Return [x, y] of the center of cell containing provided text 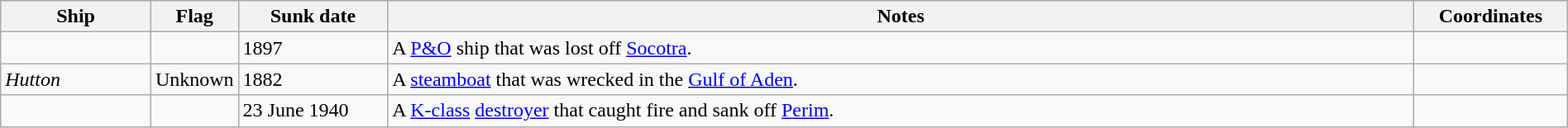
Ship [76, 17]
Sunk date [313, 17]
Unknown [194, 79]
A P&O ship that was lost off Socotra. [901, 48]
Notes [901, 17]
1897 [313, 48]
1882 [313, 79]
Flag [194, 17]
Coordinates [1490, 17]
Hutton [76, 79]
23 June 1940 [313, 111]
A K-class destroyer that caught fire and sank off Perim. [901, 111]
A steamboat that was wrecked in the Gulf of Aden. [901, 79]
